Capture the cell that displays the provided text and extract its (x, y) central coordinate. 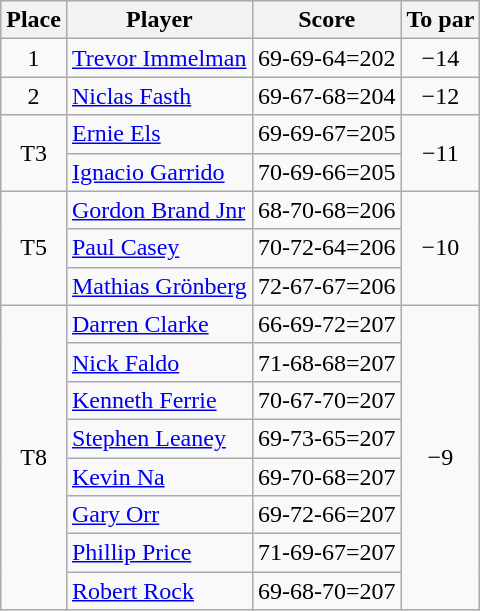
Robert Rock (159, 591)
−11 (440, 153)
70-67-70=207 (326, 400)
T8 (34, 457)
Ernie Els (159, 134)
T3 (34, 153)
70-69-66=205 (326, 172)
Kevin Na (159, 477)
Niclas Fasth (159, 96)
−9 (440, 457)
72-67-67=206 (326, 286)
69-68-70=207 (326, 591)
Nick Faldo (159, 362)
Place (34, 20)
69-69-67=205 (326, 134)
2 (34, 96)
−14 (440, 58)
68-70-68=206 (326, 210)
Trevor Immelman (159, 58)
−10 (440, 248)
66-69-72=207 (326, 324)
71-68-68=207 (326, 362)
Gordon Brand Jnr (159, 210)
Score (326, 20)
Paul Casey (159, 248)
69-70-68=207 (326, 477)
69-73-65=207 (326, 438)
Stephen Leaney (159, 438)
Ignacio Garrido (159, 172)
69-69-64=202 (326, 58)
−12 (440, 96)
Player (159, 20)
71-69-67=207 (326, 553)
69-67-68=204 (326, 96)
Mathias Grönberg (159, 286)
Kenneth Ferrie (159, 400)
T5 (34, 248)
69-72-66=207 (326, 515)
70-72-64=206 (326, 248)
Gary Orr (159, 515)
Phillip Price (159, 553)
Darren Clarke (159, 324)
1 (34, 58)
To par (440, 20)
